Provide the (x, y) coordinate of the cell's center where the given text is located.  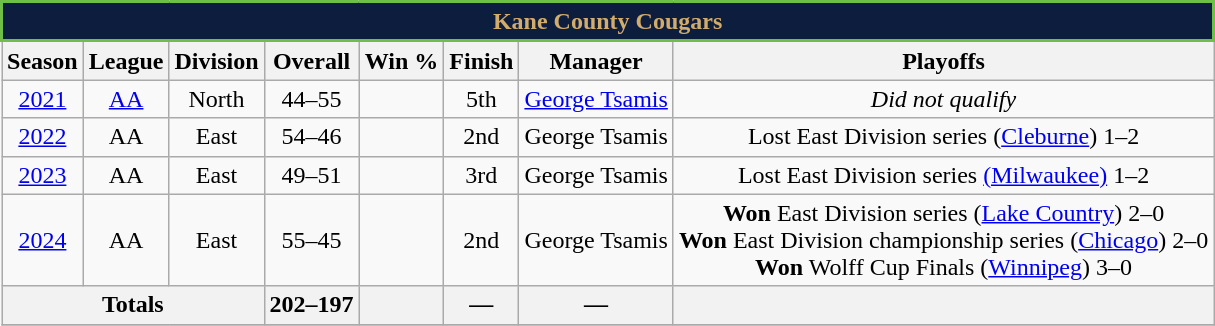
Overall (312, 60)
Finish (482, 60)
Playoffs (943, 60)
44–55 (312, 99)
Totals (134, 305)
5th (482, 99)
Win % (402, 60)
Lost East Division series (Milwaukee) 1–2 (943, 175)
202–197 (312, 305)
3rd (482, 175)
Lost East Division series (Cleburne) 1–2 (943, 137)
2023 (43, 175)
2024 (43, 240)
55–45 (312, 240)
North (216, 99)
Won East Division series (Lake Country) 2–0 Won East Division championship series (Chicago) 2–0 Won Wolff Cup Finals (Winnipeg) 3–0 (943, 240)
Division (216, 60)
League (126, 60)
54–46 (312, 137)
Season (43, 60)
Did not qualify (943, 99)
Manager (596, 60)
Kane County Cougars (608, 22)
2021 (43, 99)
2022 (43, 137)
49–51 (312, 175)
